Provide the [X, Y] coordinate of the cell's center where the given text is located.  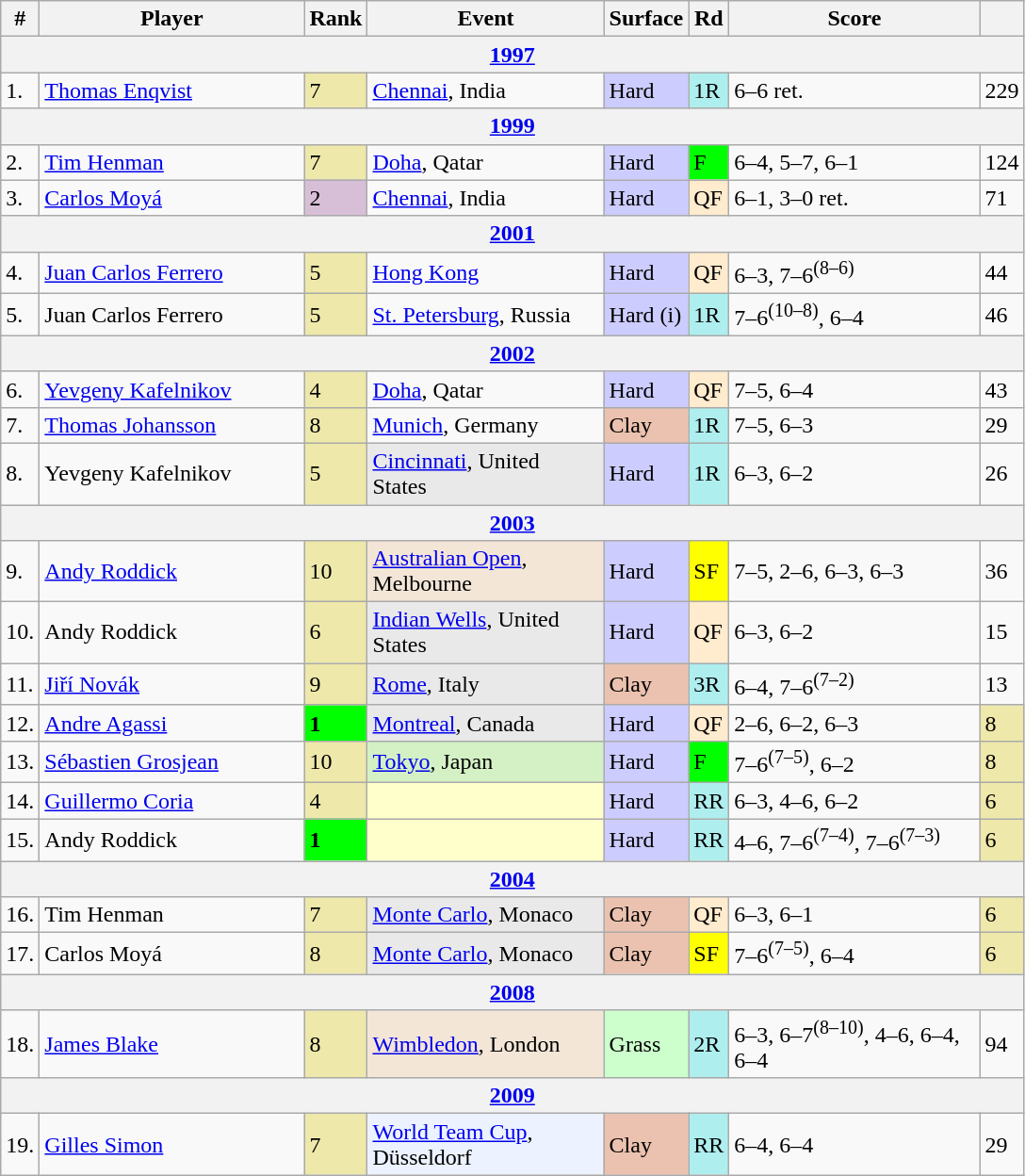
2R [708, 1044]
6–4, 6–4 [854, 1144]
6–1, 3–0 ret. [854, 198]
St. Petersburg, Russia [486, 315]
2. [21, 162]
4. [21, 273]
1999 [512, 126]
71 [1002, 198]
2004 [512, 879]
19. [21, 1144]
Munich, Germany [486, 425]
2–6, 6–2, 6–3 [854, 723]
2003 [512, 523]
7–6(7–5), 6–4 [854, 954]
Thomas Johansson [171, 425]
7–6(7–5), 6–2 [854, 761]
7–5, 6–4 [854, 389]
14. [21, 801]
15. [21, 841]
2002 [512, 353]
Guillermo Coria [171, 801]
11. [21, 684]
Gilles Simon [171, 1144]
12. [21, 723]
James Blake [171, 1044]
Rank [335, 19]
7–5, 2–6, 6–3, 6–3 [854, 571]
Montreal, Canada [486, 723]
9 [335, 684]
6–4, 7–6(7–2) [854, 684]
World Team Cup, Düsseldorf [486, 1144]
6–3, 4–6, 6–2 [854, 801]
6–6 ret. [854, 90]
9. [21, 571]
3. [21, 198]
4–6, 7–6(7–4), 7–6(7–3) [854, 841]
8. [21, 473]
6–3, 7–6(8–6) [854, 273]
2009 [512, 1096]
13 [1002, 684]
10. [21, 633]
2 [335, 198]
Score [854, 19]
Andre Agassi [171, 723]
# [21, 19]
46 [1002, 315]
Jiří Novák [171, 684]
2008 [512, 992]
7. [21, 425]
124 [1002, 162]
94 [1002, 1044]
Sébastien Grosjean [171, 761]
5. [21, 315]
17. [21, 954]
Thomas Enqvist [171, 90]
1. [21, 90]
18. [21, 1044]
Hong Kong [486, 273]
Surface [646, 19]
2001 [512, 234]
6. [21, 389]
13. [21, 761]
Player [171, 19]
Grass [646, 1044]
26 [1002, 473]
Indian Wells, United States [486, 633]
7–5, 6–3 [854, 425]
3R [708, 684]
Rome, Italy [486, 684]
Australian Open, Melbourne [486, 571]
1997 [512, 55]
Event [486, 19]
6–3, 6–1 [854, 915]
7–6(10–8), 6–4 [854, 315]
15 [1002, 633]
43 [1002, 389]
Tokyo, Japan [486, 761]
Hard (i) [646, 315]
6–4, 5–7, 6–1 [854, 162]
36 [1002, 571]
16. [21, 915]
Cincinnati, United States [486, 473]
Wimbledon, London [486, 1044]
Rd [708, 19]
229 [1002, 90]
44 [1002, 273]
6–3, 6–7(8–10), 4–6, 6–4, 6–4 [854, 1044]
